From the cell containing the given text, extract its center point as [x, y] coordinate. 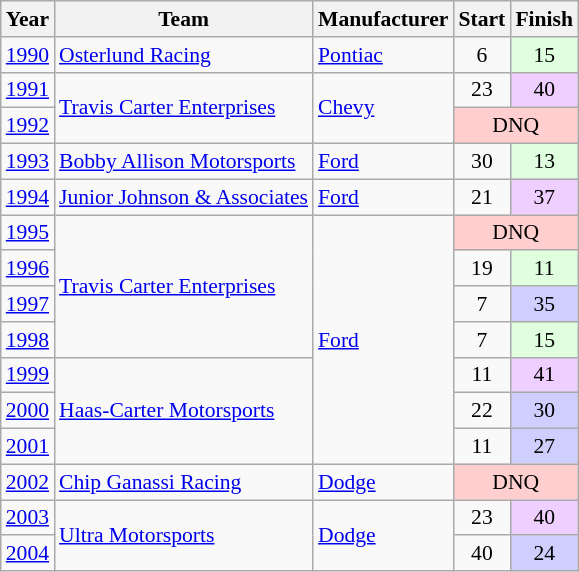
22 [482, 411]
1996 [28, 269]
1990 [28, 55]
6 [482, 55]
Chevy [383, 108]
1999 [28, 375]
Osterlund Racing [184, 55]
Ultra Motorsports [184, 536]
19 [482, 269]
Haas-Carter Motorsports [184, 410]
Junior Johnson & Associates [184, 197]
1997 [28, 304]
21 [482, 197]
41 [544, 375]
Pontiac [383, 55]
2004 [28, 554]
24 [544, 554]
Manufacturer [383, 19]
1998 [28, 340]
1991 [28, 90]
1992 [28, 126]
1994 [28, 197]
Team [184, 19]
1993 [28, 162]
Finish [544, 19]
2003 [28, 518]
Year [28, 19]
Chip Ganassi Racing [184, 482]
35 [544, 304]
2002 [28, 482]
2000 [28, 411]
Start [482, 19]
2001 [28, 447]
37 [544, 197]
27 [544, 447]
1995 [28, 233]
13 [544, 162]
Bobby Allison Motorsports [184, 162]
